Return (x, y) of the center of cell containing provided text 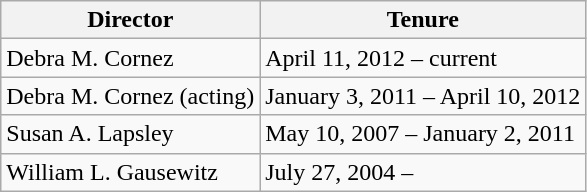
Debra M. Cornez (130, 58)
Debra M. Cornez (acting) (130, 96)
January 3, 2011 – April 10, 2012 (423, 96)
Director (130, 20)
May 10, 2007 – January 2, 2011 (423, 134)
William L. Gausewitz (130, 172)
Tenure (423, 20)
April 11, 2012 – current (423, 58)
Susan A. Lapsley (130, 134)
July 27, 2004 – (423, 172)
